Return [x, y] of the center of cell containing provided text 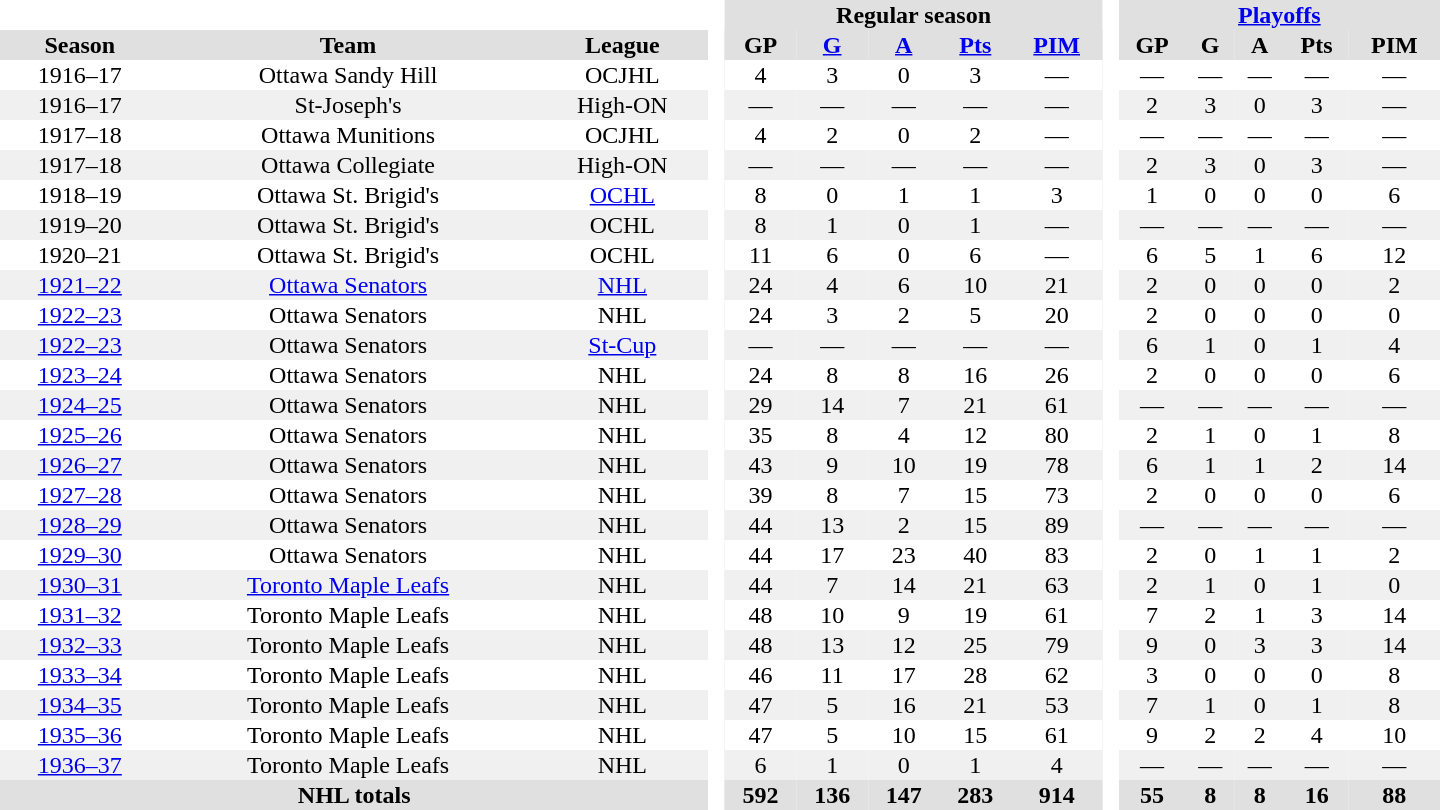
Season [80, 45]
592 [761, 795]
1920–21 [80, 255]
Regular season [914, 15]
88 [1394, 795]
26 [1056, 375]
Team [348, 45]
914 [1056, 795]
83 [1056, 555]
1928–29 [80, 525]
1930–31 [80, 585]
St-Joseph's [348, 105]
1936–37 [80, 765]
1931–32 [80, 615]
League [622, 45]
39 [761, 495]
62 [1056, 675]
25 [976, 645]
147 [904, 795]
St-Cup [622, 345]
1923–24 [80, 375]
1934–35 [80, 705]
136 [832, 795]
63 [1056, 585]
1927–28 [80, 495]
1932–33 [80, 645]
1929–30 [80, 555]
1918–19 [80, 195]
40 [976, 555]
73 [1056, 495]
29 [761, 405]
80 [1056, 435]
1921–22 [80, 285]
1919–20 [80, 225]
1933–34 [80, 675]
79 [1056, 645]
1925–26 [80, 435]
1924–25 [80, 405]
46 [761, 675]
53 [1056, 705]
1935–36 [80, 735]
55 [1152, 795]
89 [1056, 525]
35 [761, 435]
78 [1056, 465]
Playoffs [1280, 15]
283 [976, 795]
Ottawa Sandy Hill [348, 75]
28 [976, 675]
23 [904, 555]
20 [1056, 315]
Ottawa Collegiate [348, 165]
NHL totals [354, 795]
Ottawa Munitions [348, 135]
1926–27 [80, 465]
43 [761, 465]
